Search for the cell housing the specified text and yield its (X, Y) center coordinate. 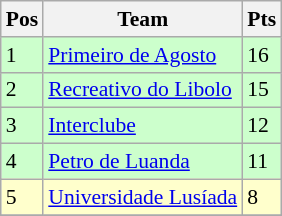
12 (262, 126)
11 (262, 162)
Pos (22, 19)
3 (22, 126)
Recreativo do Libolo (142, 90)
1 (22, 55)
Petro de Luanda (142, 162)
5 (22, 197)
Team (142, 19)
16 (262, 55)
Universidade Lusíada (142, 197)
8 (262, 197)
Primeiro de Agosto (142, 55)
Pts (262, 19)
2 (22, 90)
4 (22, 162)
15 (262, 90)
Interclube (142, 126)
